From the cell containing the given text, extract its center point as (X, Y) coordinate. 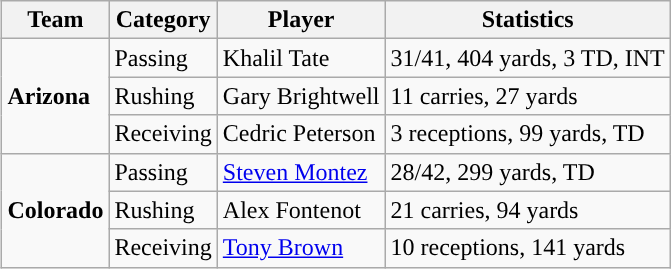
Tony Brown (301, 248)
Gary Brightwell (301, 96)
Player (301, 20)
Cedric Peterson (301, 134)
Arizona (56, 96)
3 receptions, 99 yards, TD (528, 134)
31/41, 404 yards, 3 TD, INT (528, 58)
Colorado (56, 210)
Team (56, 20)
21 carries, 94 yards (528, 210)
Statistics (528, 20)
11 carries, 27 yards (528, 96)
Category (163, 20)
Steven Montez (301, 172)
Alex Fontenot (301, 210)
10 receptions, 141 yards (528, 248)
Khalil Tate (301, 58)
28/42, 299 yards, TD (528, 172)
